Return (x, y) of the center of cell containing provided text 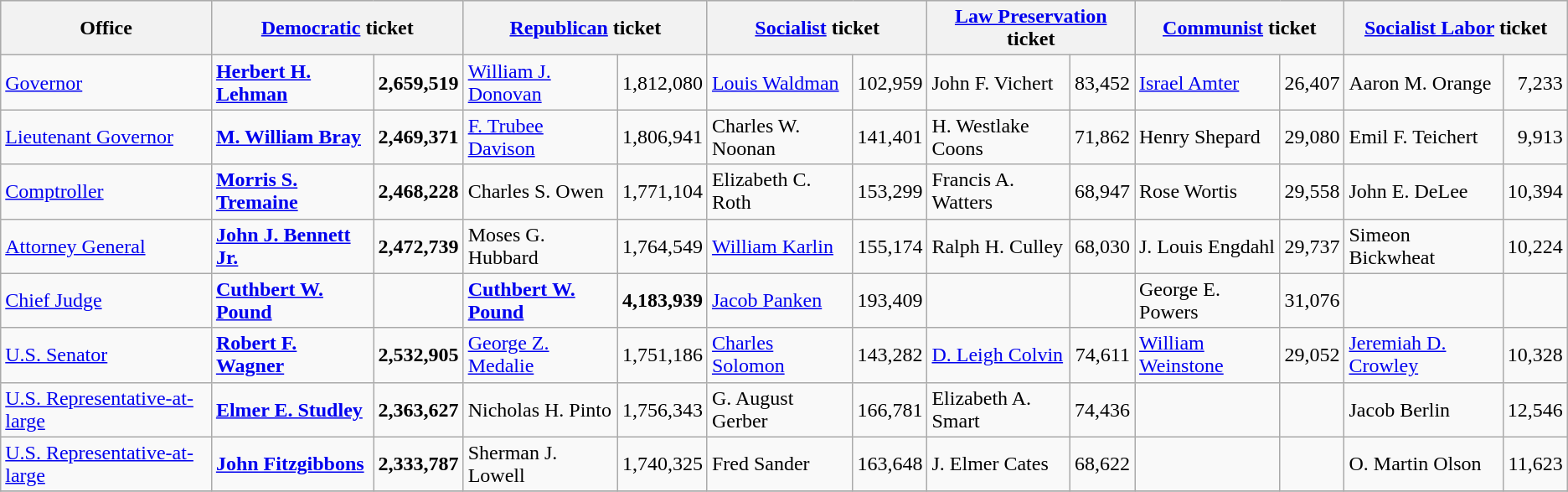
Jacob Panken (779, 300)
William J. Donovan (540, 82)
1,756,343 (662, 409)
10,394 (1534, 191)
Simeon Bickwheat (1424, 246)
Ralph H. Culley (998, 246)
1,812,080 (662, 82)
74,611 (1102, 355)
Rose Wortis (1206, 191)
Elizabeth C. Roth (779, 191)
John J. Bennett Jr. (292, 246)
Republican ticket (585, 28)
Attorney General (106, 246)
26,407 (1312, 82)
Socialist ticket (817, 28)
155,174 (890, 246)
1,806,941 (662, 137)
Emil F. Teichert (1424, 137)
143,282 (890, 355)
George Z. Medalie (540, 355)
Socialist Labor ticket (1456, 28)
F. Trubee Davison (540, 137)
Henry Shepard (1206, 137)
Jeremiah D. Crowley (1424, 355)
2,469,371 (419, 137)
Democratic ticket (337, 28)
4,183,939 (662, 300)
U.S. Senator (106, 355)
Louis Waldman (779, 82)
J. Elmer Cates (998, 464)
163,648 (890, 464)
Elmer E. Studley (292, 409)
7,233 (1534, 82)
2,468,228 (419, 191)
M. William Bray (292, 137)
John E. DeLee (1424, 191)
Office (106, 28)
Law Preservation ticket (1031, 28)
Herbert H. Lehman (292, 82)
Jacob Berlin (1424, 409)
Sherman J. Lowell (540, 464)
Charles Solomon (779, 355)
Elizabeth A. Smart (998, 409)
153,299 (890, 191)
29,558 (1312, 191)
1,771,104 (662, 191)
H. Westlake Coons (998, 137)
68,947 (1102, 191)
G. August Gerber (779, 409)
O. Martin Olson (1424, 464)
74,436 (1102, 409)
10,328 (1534, 355)
166,781 (890, 409)
2,659,519 (419, 82)
Robert F. Wagner (292, 355)
2,363,627 (419, 409)
31,076 (1312, 300)
John F. Vichert (998, 82)
William Karlin (779, 246)
J. Louis Engdahl (1206, 246)
1,740,325 (662, 464)
9,913 (1534, 137)
Comptroller (106, 191)
Chief Judge (106, 300)
Moses G. Hubbard (540, 246)
George E. Powers (1206, 300)
Governor (106, 82)
John Fitzgibbons (292, 464)
Communist ticket (1239, 28)
29,052 (1312, 355)
Morris S. Tremaine (292, 191)
1,764,549 (662, 246)
2,472,739 (419, 246)
Fred Sander (779, 464)
68,030 (1102, 246)
William Weinstone (1206, 355)
102,959 (890, 82)
10,224 (1534, 246)
83,452 (1102, 82)
Nicholas H. Pinto (540, 409)
Lieutenant Governor (106, 137)
Charles W. Noonan (779, 137)
29,737 (1312, 246)
Charles S. Owen (540, 191)
12,546 (1534, 409)
Aaron M. Orange (1424, 82)
1,751,186 (662, 355)
Israel Amter (1206, 82)
68,622 (1102, 464)
29,080 (1312, 137)
Francis A. Watters (998, 191)
2,532,905 (419, 355)
71,862 (1102, 137)
193,409 (890, 300)
D. Leigh Colvin (998, 355)
11,623 (1534, 464)
2,333,787 (419, 464)
141,401 (890, 137)
